Capture the cell that displays the provided text and extract its (X, Y) central coordinate. 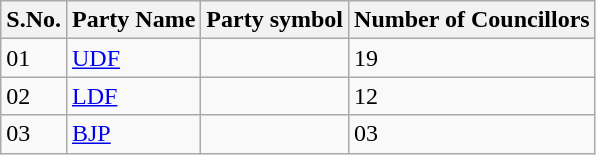
19 (472, 58)
12 (472, 96)
02 (34, 96)
Party Name (133, 20)
UDF (133, 58)
LDF (133, 96)
Party symbol (275, 20)
BJP (133, 134)
01 (34, 58)
Number of Councillors (472, 20)
S.No. (34, 20)
